Identify which cell holds the provided text, then report its (x, y) central coordinate. 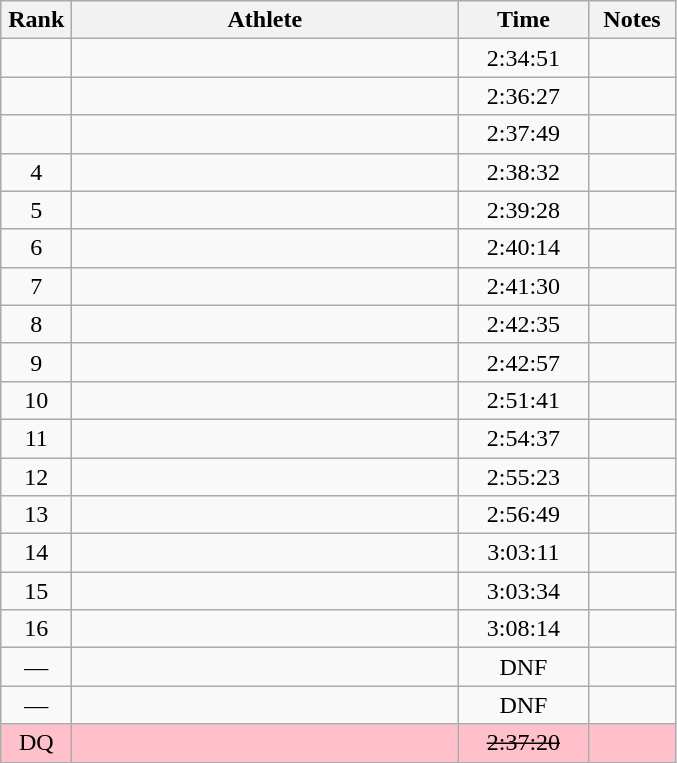
3:03:11 (524, 553)
2:41:30 (524, 286)
2:42:35 (524, 324)
2:51:41 (524, 400)
2:56:49 (524, 515)
Rank (36, 20)
2:42:57 (524, 362)
2:36:27 (524, 96)
16 (36, 629)
8 (36, 324)
10 (36, 400)
2:34:51 (524, 58)
12 (36, 477)
3:08:14 (524, 629)
2:38:32 (524, 172)
Notes (632, 20)
15 (36, 591)
7 (36, 286)
DQ (36, 743)
2:55:23 (524, 477)
2:39:28 (524, 210)
4 (36, 172)
2:37:20 (524, 743)
2:37:49 (524, 134)
Athlete (265, 20)
11 (36, 438)
2:54:37 (524, 438)
3:03:34 (524, 591)
14 (36, 553)
9 (36, 362)
2:40:14 (524, 248)
6 (36, 248)
Time (524, 20)
13 (36, 515)
5 (36, 210)
